Return the (X, Y) coordinate for the center point of the cell that contains the specified text.  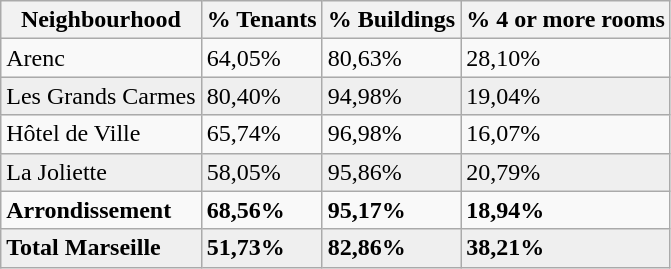
18,94% (566, 210)
68,56% (262, 210)
Total Marseille (101, 248)
58,05% (262, 172)
64,05% (262, 58)
96,98% (391, 134)
Arenc (101, 58)
80,40% (262, 96)
94,98% (391, 96)
Arrondissement (101, 210)
28,10% (566, 58)
65,74% (262, 134)
Neighbourhood (101, 20)
51,73% (262, 248)
Hôtel de Ville (101, 134)
95,17% (391, 210)
82,86% (391, 248)
80,63% (391, 58)
16,07% (566, 134)
20,79% (566, 172)
La Joliette (101, 172)
% Buildings (391, 20)
Les Grands Carmes (101, 96)
38,21% (566, 248)
% 4 or more rooms (566, 20)
95,86% (391, 172)
19,04% (566, 96)
% Tenants (262, 20)
